Provide the (X, Y) coordinate of the cell's center where the given text is located.  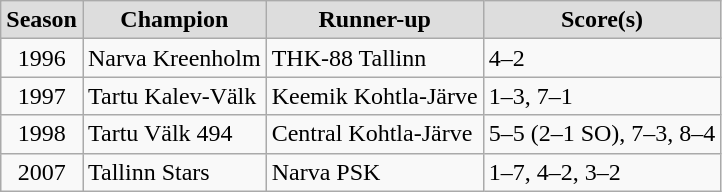
THK-88 Tallinn (374, 58)
Runner-up (374, 20)
Narva PSK (374, 172)
1998 (42, 134)
5–5 (2–1 SO), 7–3, 8–4 (602, 134)
Score(s) (602, 20)
Tartu Välk 494 (174, 134)
1997 (42, 96)
Keemik Kohtla-Järve (374, 96)
Champion (174, 20)
Narva Kreenholm (174, 58)
1–7, 4–2, 3–2 (602, 172)
1996 (42, 58)
4–2 (602, 58)
Season (42, 20)
2007 (42, 172)
Central Kohtla-Järve (374, 134)
Tartu Kalev-Välk (174, 96)
1–3, 7–1 (602, 96)
Tallinn Stars (174, 172)
